Detect which cell encompasses the target text, then output its [x, y] center coordinate. 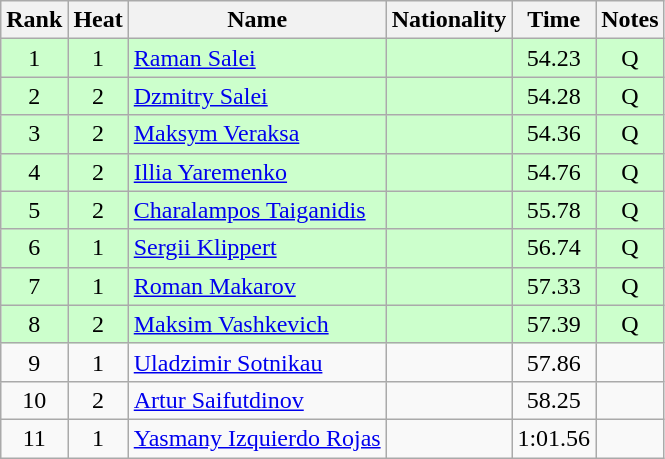
9 [34, 362]
Maksim Vashkevich [257, 324]
Heat [98, 20]
Time [554, 20]
3 [34, 134]
Roman Makarov [257, 286]
Uladzimir Sotnikau [257, 362]
Dzmitry Salei [257, 96]
Yasmany Izquierdo Rojas [257, 438]
Maksym Veraksa [257, 134]
54.23 [554, 58]
54.76 [554, 172]
54.28 [554, 96]
Sergii Klippert [257, 248]
4 [34, 172]
54.36 [554, 134]
Illia Yaremenko [257, 172]
57.33 [554, 286]
57.39 [554, 324]
Charalampos Taiganidis [257, 210]
6 [34, 248]
Notes [630, 20]
55.78 [554, 210]
8 [34, 324]
5 [34, 210]
1:01.56 [554, 438]
7 [34, 286]
57.86 [554, 362]
Name [257, 20]
Rank [34, 20]
Raman Salei [257, 58]
Artur Saifutdinov [257, 400]
58.25 [554, 400]
Nationality [449, 20]
10 [34, 400]
56.74 [554, 248]
11 [34, 438]
